Extract the [X, Y] coordinate from the center of the cell holding the provided text.  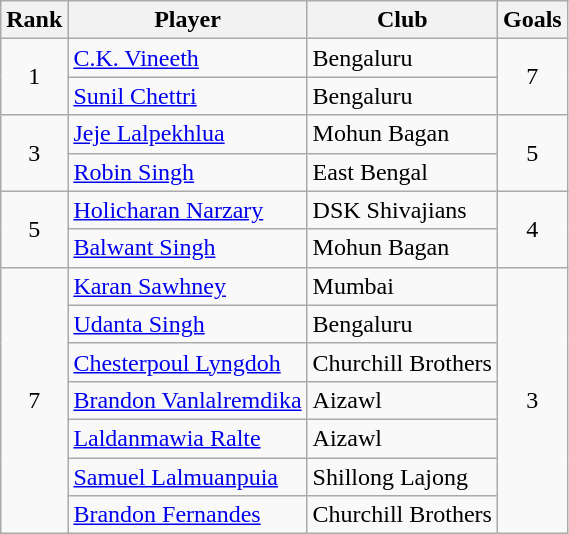
DSK Shivajians [402, 210]
Robin Singh [188, 172]
Brandon Fernandes [188, 515]
Jeje Lalpekhlua [188, 134]
Shillong Lajong [402, 477]
Rank [34, 20]
Holicharan Narzary [188, 210]
Laldanmawia Ralte [188, 438]
Samuel Lalmuanpuia [188, 477]
Chesterpoul Lyngdoh [188, 362]
East Bengal [402, 172]
Karan Sawhney [188, 286]
Goals [532, 20]
C.K. Vineeth [188, 58]
1 [34, 77]
Player [188, 20]
Sunil Chettri [188, 96]
4 [532, 229]
Club [402, 20]
Mumbai [402, 286]
Brandon Vanlalremdika [188, 400]
Udanta Singh [188, 324]
Balwant Singh [188, 248]
